Scan for the cell matching the given text and deliver its (x, y) coordinate at center. 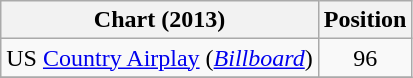
US Country Airplay (Billboard) (160, 58)
Chart (2013) (160, 20)
Position (365, 20)
96 (365, 58)
